For the text-containing cell, return its midpoint in (X, Y) coordinate format. 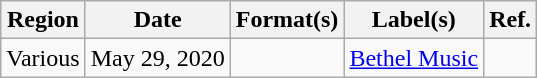
May 29, 2020 (158, 58)
Region (43, 20)
Date (158, 20)
Ref. (510, 20)
Format(s) (287, 20)
Label(s) (414, 20)
Various (43, 58)
Bethel Music (414, 58)
